Capture the cell that displays the provided text and extract its (x, y) central coordinate. 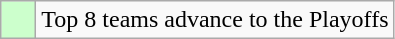
Top 8 teams advance to the Playoffs (215, 20)
